Scan for the cell matching the given text and deliver its (x, y) coordinate at center. 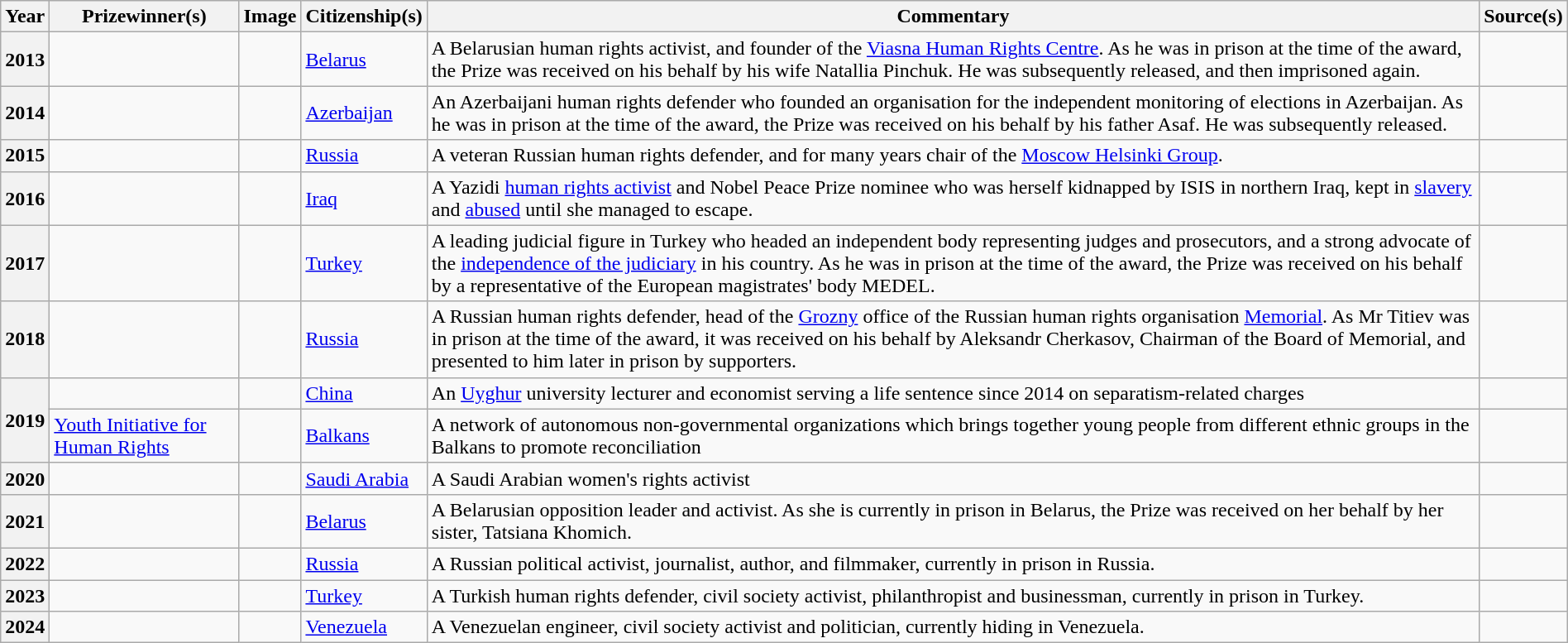
Venezuela (364, 627)
2017 (25, 263)
2018 (25, 339)
Source(s) (1523, 17)
2022 (25, 564)
2023 (25, 595)
Prizewinner(s) (144, 17)
Saudi Arabia (364, 478)
2021 (25, 521)
Year (25, 17)
Youth Initiative for Human Rights (144, 435)
2014 (25, 113)
2016 (25, 199)
A veteran Russian human rights defender, and for many years chair of the Moscow Helsinki Group. (953, 156)
Iraq (364, 199)
A Saudi Arabian women's rights activist (953, 478)
2015 (25, 156)
A Russian political activist, journalist, author, and filmmaker, currently in prison in Russia. (953, 564)
2013 (25, 60)
Image (270, 17)
A Venezuelan engineer, civil society activist and politician, currently hiding in Venezuela. (953, 627)
China (364, 393)
2024 (25, 627)
An Uyghur university lecturer and economist serving a life sentence since 2014 on separatism-related charges (953, 393)
A Turkish human rights defender, civil society activist, philanthropist and businessman, currently in prison in Turkey. (953, 595)
Azerbaijan (364, 113)
Balkans (364, 435)
Citizenship(s) (364, 17)
2019 (25, 420)
Commentary (953, 17)
2020 (25, 478)
